Return the (x, y) coordinate for the center point of the cell that contains the specified text.  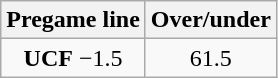
61.5 (210, 58)
Pregame line (74, 20)
UCF −1.5 (74, 58)
Over/under (210, 20)
